Return the (x, y) coordinate for the center point of the cell that contains the specified text.  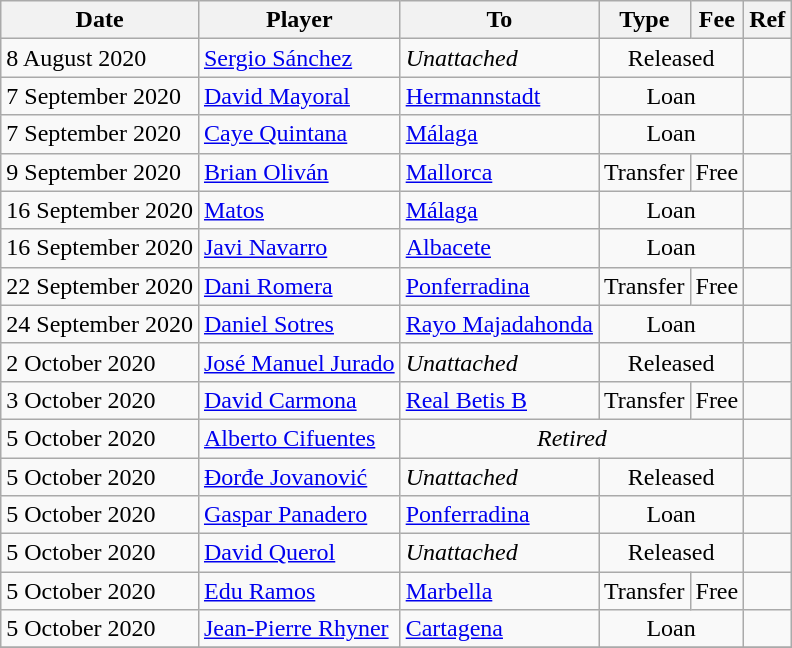
Rayo Majadahonda (499, 324)
David Querol (299, 553)
Marbella (499, 591)
Caye Quintana (299, 134)
Fee (717, 20)
22 September 2020 (100, 286)
3 October 2020 (100, 400)
Daniel Sotres (299, 324)
Jean-Pierre Rhyner (299, 629)
Retired (572, 438)
José Manuel Jurado (299, 362)
Brian Oliván (299, 172)
9 September 2020 (100, 172)
Ref (768, 20)
Dani Romera (299, 286)
Type (644, 20)
24 September 2020 (100, 324)
To (499, 20)
David Carmona (299, 400)
Matos (299, 210)
Đorđe Jovanović (299, 477)
Albacete (499, 248)
8 August 2020 (100, 58)
Date (100, 20)
David Mayoral (299, 96)
Cartagena (499, 629)
Mallorca (499, 172)
Javi Navarro (299, 248)
Edu Ramos (299, 591)
Gaspar Panadero (299, 515)
Sergio Sánchez (299, 58)
Hermannstadt (499, 96)
2 October 2020 (100, 362)
Alberto Cifuentes (299, 438)
Player (299, 20)
Real Betis B (499, 400)
